Output the [X, Y] coordinate of the center of the cell containing the given text.  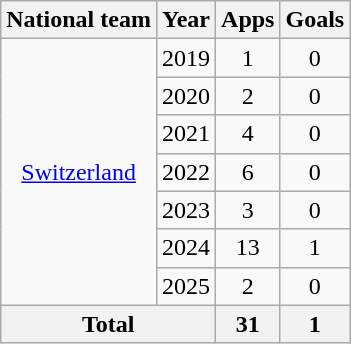
2019 [186, 58]
2025 [186, 286]
13 [248, 248]
Switzerland [79, 172]
Total [108, 324]
2022 [186, 172]
6 [248, 172]
2020 [186, 96]
2023 [186, 210]
31 [248, 324]
Year [186, 20]
2024 [186, 248]
2021 [186, 134]
Apps [248, 20]
Goals [315, 20]
4 [248, 134]
National team [79, 20]
3 [248, 210]
